Extract the [X, Y] coordinate from the center of the cell holding the provided text.  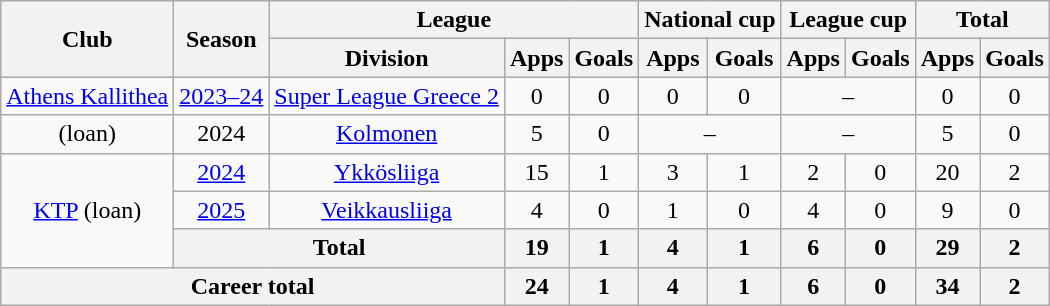
Athens Kallithea [88, 96]
Division [387, 58]
Super League Greece 2 [387, 96]
National cup [710, 20]
League cup [848, 20]
KTP (loan) [88, 210]
9 [947, 210]
Club [88, 39]
2025 [222, 210]
34 [947, 286]
15 [536, 172]
Season [222, 39]
29 [947, 248]
Kolmonen [387, 134]
2023–24 [222, 96]
3 [673, 172]
(loan) [88, 134]
24 [536, 286]
Veikkausliiga [387, 210]
Career total [253, 286]
20 [947, 172]
League [454, 20]
19 [536, 248]
Ykkösliiga [387, 172]
